Capture the cell that displays the provided text and extract its [x, y] central coordinate. 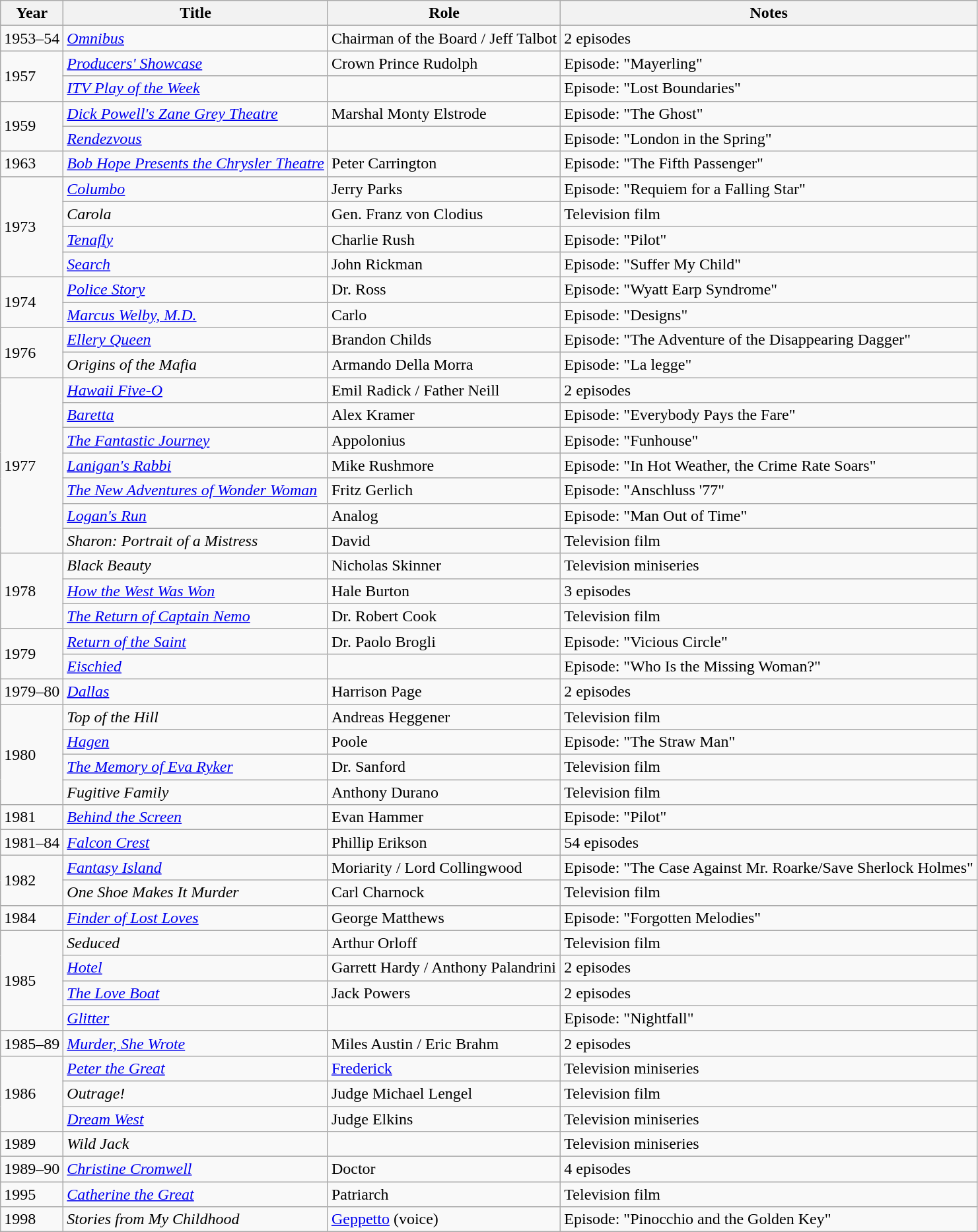
Stories from My Childhood [195, 1219]
1976 [32, 353]
The Memory of Eva Ryker [195, 767]
Appolonius [444, 440]
The Return of Captain Nemo [195, 616]
Fantasy Island [195, 868]
Black Beauty [195, 566]
Episode: "Wyatt Earp Syndrome" [769, 289]
Moriarity / Lord Collingwood [444, 868]
54 episodes [769, 842]
1957 [32, 76]
Episode: "Anschluss '77" [769, 491]
Chairman of the Board / Jeff Talbot [444, 38]
1963 [32, 164]
Patriarch [444, 1194]
Jerry Parks [444, 189]
Carlo [444, 315]
Episode: "Nightfall" [769, 1018]
1953–54 [32, 38]
Rendezvous [195, 139]
Peter the Great [195, 1068]
Title [195, 13]
Episode: "The Fifth Passenger" [769, 164]
Dick Powell's Zane Grey Theatre [195, 114]
Wild Jack [195, 1144]
David [444, 541]
Logan's Run [195, 516]
Harrison Page [444, 691]
Garrett Hardy / Anthony Palandrini [444, 968]
1984 [32, 918]
Hawaii Five-O [195, 390]
Marcus Welby, M.D. [195, 315]
1980 [32, 754]
Frederick [444, 1068]
Episode: "Forgotten Melodies" [769, 918]
Dallas [195, 691]
Glitter [195, 1018]
Notes [769, 13]
1973 [32, 226]
Year [32, 13]
1995 [32, 1194]
Dream West [195, 1119]
Murder, She Wrote [195, 1043]
1989 [32, 1144]
1974 [32, 302]
1982 [32, 880]
Phillip Erikson [444, 842]
Finder of Lost Loves [195, 918]
Episode: "La legge" [769, 365]
Omnibus [195, 38]
Episode: "Designs" [769, 315]
Episode: "The Ghost" [769, 114]
Behind the Screen [195, 817]
Mike Rushmore [444, 465]
Carl Charnock [444, 893]
Alex Kramer [444, 415]
The Love Boat [195, 993]
Episode: "Mayerling" [769, 63]
Analog [444, 516]
Role [444, 13]
Catherine the Great [195, 1194]
1998 [32, 1219]
Baretta [195, 415]
Dr. Sanford [444, 767]
Poole [444, 742]
Episode: "Lost Boundaries" [769, 88]
1978 [32, 591]
1985 [32, 980]
Episode: "Pinocchio and the Golden Key" [769, 1219]
Gen. Franz von Clodius [444, 214]
Hale Burton [444, 591]
1981–84 [32, 842]
Peter Carrington [444, 164]
1986 [32, 1093]
Jack Powers [444, 993]
Columbo [195, 189]
Judge Elkins [444, 1119]
Dr. Paolo Brogli [444, 641]
1979 [32, 654]
John Rickman [444, 264]
Crown Prince Rudolph [444, 63]
Ellery Queen [195, 340]
Episode: "Man Out of Time" [769, 516]
How the West Was Won [195, 591]
Episode: "The Adventure of the Disappearing Dagger" [769, 340]
Top of the Hill [195, 716]
Episode: "Vicious Circle" [769, 641]
Arthur Orloff [444, 943]
Fugitive Family [195, 792]
Episode: "The Straw Man" [769, 742]
1981 [32, 817]
Falcon Crest [195, 842]
Episode: "London in the Spring" [769, 139]
Fritz Gerlich [444, 491]
Hagen [195, 742]
One Shoe Makes It Murder [195, 893]
Tenafly [195, 239]
Seduced [195, 943]
Andreas Heggener [444, 716]
Dr. Ross [444, 289]
Episode: "The Case Against Mr. Roarke/Save Sherlock Holmes" [769, 868]
Charlie Rush [444, 239]
Armando Della Morra [444, 365]
1959 [32, 126]
Evan Hammer [444, 817]
Episode: "Requiem for a Falling Star" [769, 189]
George Matthews [444, 918]
Sharon: Portrait of a Mistress [195, 541]
Episode: "Suffer My Child" [769, 264]
Carola [195, 214]
Eischied [195, 666]
The Fantastic Journey [195, 440]
Miles Austin / Eric Brahm [444, 1043]
The New Adventures of Wonder Woman [195, 491]
Dr. Robert Cook [444, 616]
Christine Cromwell [195, 1169]
Hotel [195, 968]
Origins of the Mafia [195, 365]
ITV Play of the Week [195, 88]
Police Story [195, 289]
Bob Hope Presents the Chrysler Theatre [195, 164]
1989–90 [32, 1169]
4 episodes [769, 1169]
Episode: "In Hot Weather, the Crime Rate Soars" [769, 465]
Emil Radick / Father Neill [444, 390]
Episode: "Funhouse" [769, 440]
Search [195, 264]
Episode: "Everybody Pays the Fare" [769, 415]
Nicholas Skinner [444, 566]
1979–80 [32, 691]
Anthony Durano [444, 792]
1985–89 [32, 1043]
3 episodes [769, 591]
Judge Michael Lengel [444, 1093]
Episode: "Who Is the Missing Woman?" [769, 666]
1977 [32, 465]
Producers' Showcase [195, 63]
Brandon Childs [444, 340]
Lanigan's Rabbi [195, 465]
Marshal Monty Elstrode [444, 114]
Return of the Saint [195, 641]
Outrage! [195, 1093]
Doctor [444, 1169]
Geppetto (voice) [444, 1219]
